Find where the given text appears and provide that cell's center as (X, Y) coordinate. 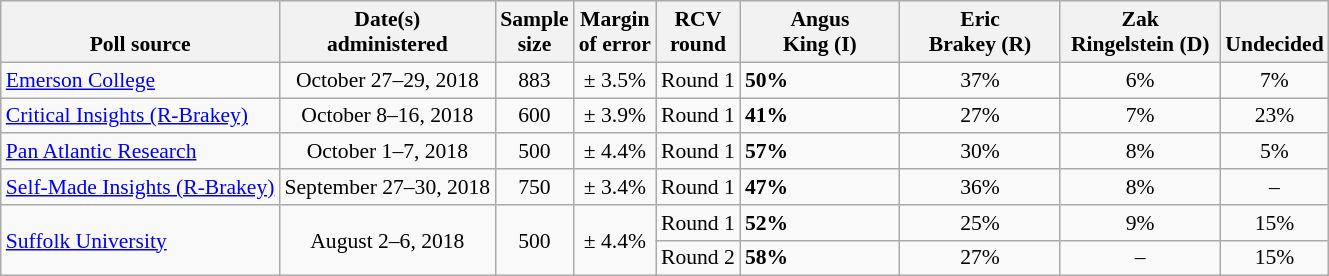
47% (820, 187)
9% (1140, 223)
36% (980, 187)
600 (534, 116)
RCVround (698, 32)
± 3.5% (615, 80)
58% (820, 258)
Poll source (140, 32)
Suffolk University (140, 240)
30% (980, 152)
Round 2 (698, 258)
EricBrakey (R) (980, 32)
Date(s)administered (387, 32)
Self-Made Insights (R-Brakey) (140, 187)
41% (820, 116)
October 27–29, 2018 (387, 80)
23% (1274, 116)
August 2–6, 2018 (387, 240)
37% (980, 80)
57% (820, 152)
± 3.4% (615, 187)
AngusKing (I) (820, 32)
Emerson College (140, 80)
Samplesize (534, 32)
Pan Atlantic Research (140, 152)
October 1–7, 2018 (387, 152)
52% (820, 223)
750 (534, 187)
883 (534, 80)
5% (1274, 152)
6% (1140, 80)
September 27–30, 2018 (387, 187)
± 3.9% (615, 116)
50% (820, 80)
October 8–16, 2018 (387, 116)
Undecided (1274, 32)
25% (980, 223)
Critical Insights (R-Brakey) (140, 116)
ZakRingelstein (D) (1140, 32)
Marginof error (615, 32)
